Extract the (x, y) coordinate from the center of the cell holding the provided text.  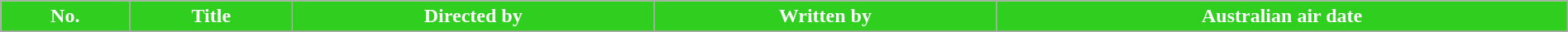
Australian air date (1282, 16)
No. (65, 16)
Written by (825, 16)
Title (212, 16)
Directed by (473, 16)
